Capture the cell that displays the provided text and extract its [x, y] central coordinate. 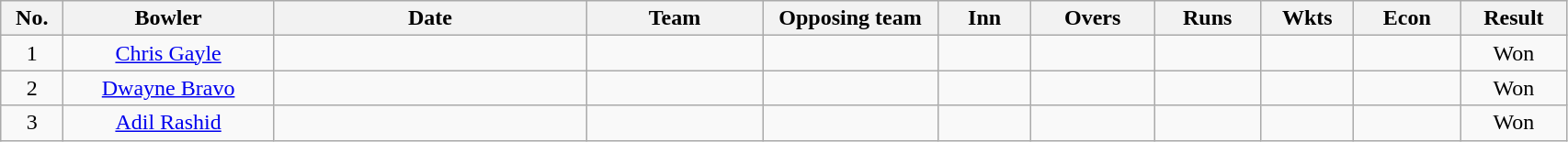
Wkts [1307, 18]
Bowler [169, 18]
Runs [1208, 18]
Result [1514, 18]
Econ [1407, 18]
Date [430, 18]
Inn [985, 18]
Team [675, 18]
Chris Gayle [169, 53]
Opposing team [851, 18]
Dwayne Bravo [169, 88]
Adil Rashid [169, 123]
1 [32, 53]
3 [32, 123]
Overs [1093, 18]
2 [32, 88]
No. [32, 18]
